Output the [X, Y] coordinate of the center of the cell containing the given text.  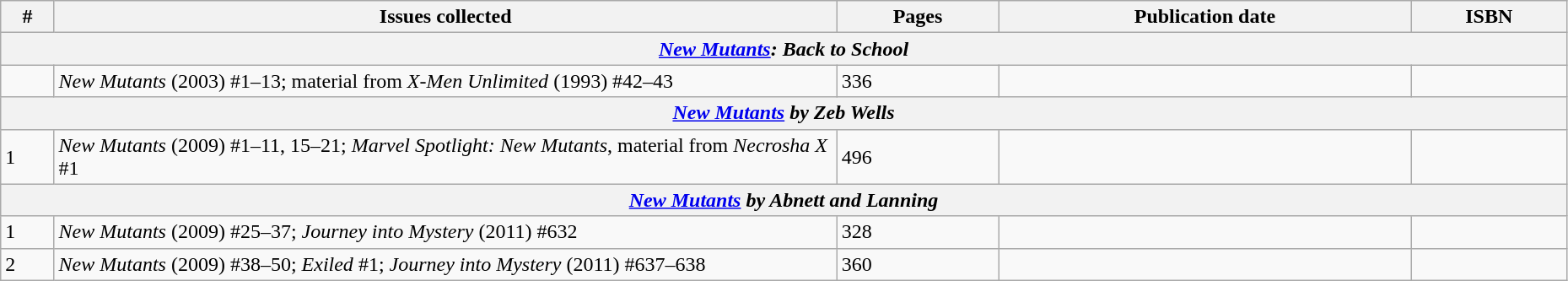
Issues collected [445, 17]
Pages [918, 17]
New Mutants by Zeb Wells [784, 113]
New Mutants (2009) #38–50; Exiled #1; Journey into Mystery (2011) #637–638 [445, 264]
328 [918, 232]
2 [27, 264]
New Mutants (2009) #25–37; Journey into Mystery (2011) #632 [445, 232]
336 [918, 81]
ISBN [1489, 17]
496 [918, 157]
New Mutants (2009) #1–11, 15–21; Marvel Spotlight: New Mutants, material from Necrosha X #1 [445, 157]
360 [918, 264]
New Mutants: Back to School [784, 49]
New Mutants by Abnett and Lanning [784, 200]
# [27, 17]
Publication date [1205, 17]
New Mutants (2003) #1–13; material from X-Men Unlimited (1993) #42–43 [445, 81]
